For the text-containing cell, return its midpoint in [x, y] coordinate format. 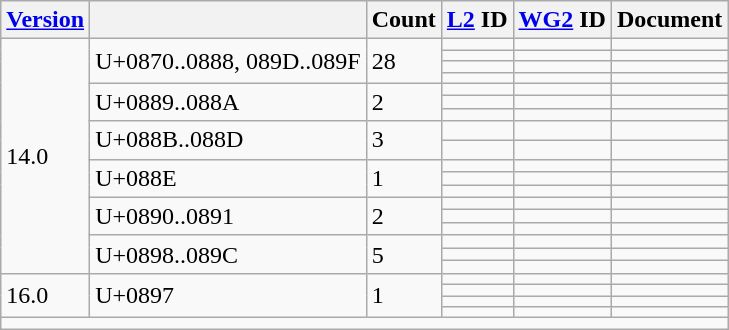
5 [404, 254]
L2 ID [477, 20]
U+0897 [228, 295]
16.0 [46, 295]
U+088B..088D [228, 140]
U+0870..0888, 089D..089F [228, 61]
28 [404, 61]
3 [404, 140]
U+0889..088A [228, 102]
U+0890..0891 [228, 216]
Version [46, 20]
U+088E [228, 178]
U+0898..089C [228, 254]
Count [404, 20]
Document [669, 20]
WG2 ID [562, 20]
14.0 [46, 156]
